Find where the given text appears and provide that cell's center as [x, y] coordinate. 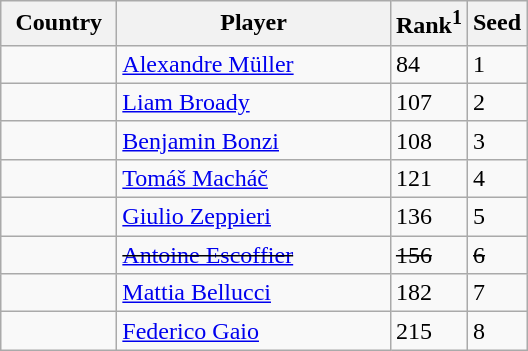
2 [496, 102]
Seed [496, 24]
4 [496, 178]
Federico Gaio [254, 331]
Player [254, 24]
Mattia Bellucci [254, 293]
108 [428, 140]
Country [59, 24]
Antoine Escoffier [254, 255]
84 [428, 64]
Benjamin Bonzi [254, 140]
7 [496, 293]
Liam Broady [254, 102]
1 [496, 64]
215 [428, 331]
Rank1 [428, 24]
182 [428, 293]
Alexandre Müller [254, 64]
Giulio Zeppieri [254, 217]
8 [496, 331]
121 [428, 178]
6 [496, 255]
5 [496, 217]
Tomáš Macháč [254, 178]
107 [428, 102]
3 [496, 140]
136 [428, 217]
156 [428, 255]
